Search for the cell housing the specified text and yield its (x, y) center coordinate. 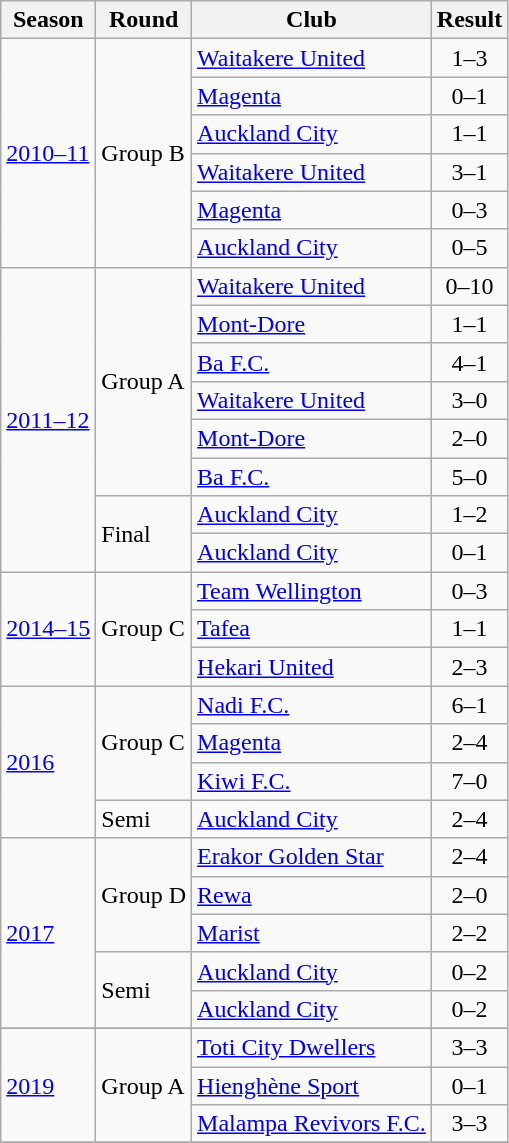
Erakor Golden Star (312, 857)
Kiwi F.C. (312, 781)
3–0 (469, 400)
Hekari United (312, 667)
Rewa (312, 895)
Club (312, 20)
0–10 (469, 286)
Team Wellington (312, 591)
Round (144, 20)
6–1 (469, 705)
Result (469, 20)
2019 (48, 1085)
Nadi F.C. (312, 705)
Final (144, 534)
Toti City Dwellers (312, 1047)
1–2 (469, 515)
2016 (48, 762)
0–5 (469, 248)
1–3 (469, 58)
Tafea (312, 629)
2–3 (469, 667)
Group B (144, 153)
4–1 (469, 362)
3–1 (469, 172)
Season (48, 20)
2017 (48, 933)
Marist (312, 933)
2011–12 (48, 419)
5–0 (469, 477)
Hienghène Sport (312, 1085)
2–2 (469, 933)
2010–11 (48, 153)
2014–15 (48, 629)
Malampa Revivors F.C. (312, 1124)
Group D (144, 895)
7–0 (469, 781)
